For the text-containing cell, return its midpoint in [X, Y] coordinate format. 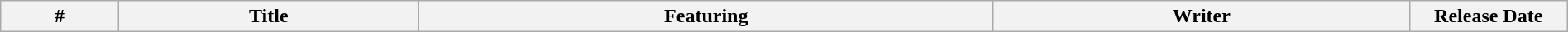
Release Date [1489, 16]
Writer [1201, 16]
Featuring [706, 16]
# [60, 16]
Title [268, 16]
